Locate the cell with the specified text and output its [x, y] center coordinate. 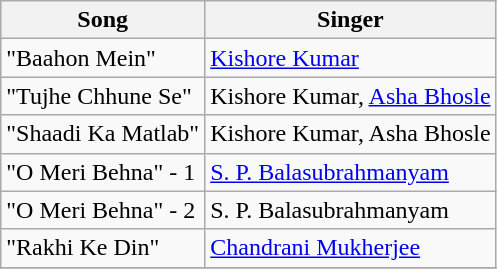
"Tujhe Chhune Se" [103, 96]
"Baahon Mein" [103, 58]
Kishore Kumar [350, 58]
"O Meri Behna" - 2 [103, 210]
Chandrani Mukherjee [350, 248]
"Shaadi Ka Matlab" [103, 134]
"Rakhi Ke Din" [103, 248]
Singer [350, 20]
Song [103, 20]
"O Meri Behna" - 1 [103, 172]
